Search for the cell housing the specified text and yield its (x, y) center coordinate. 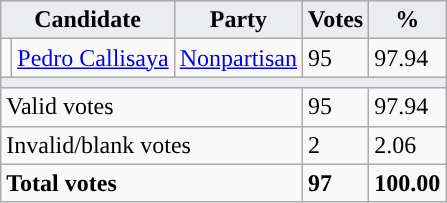
Valid votes (152, 107)
Invalid/blank votes (152, 145)
97 (336, 183)
2.06 (408, 145)
Party (238, 20)
2 (336, 145)
Pedro Callisaya (93, 58)
Total votes (152, 183)
Nonpartisan (238, 58)
% (408, 20)
Votes (336, 20)
Candidate (88, 20)
100.00 (408, 183)
